Return the (x, y) coordinate for the center point of the cell that contains the specified text.  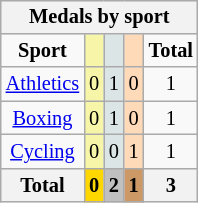
Sport (42, 51)
Cycling (42, 152)
Athletics (42, 84)
3 (171, 185)
Boxing (42, 118)
2 (114, 185)
Medals by sport (100, 17)
